Detect which cell encompasses the target text, then output its (X, Y) center coordinate. 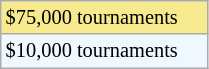
$75,000 tournaments (104, 17)
$10,000 tournaments (104, 51)
